Search for the cell housing the specified text and yield its (x, y) center coordinate. 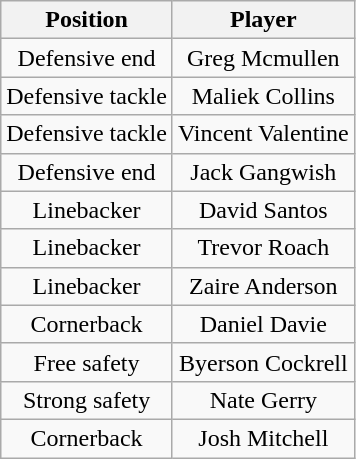
Trevor Roach (263, 248)
Zaire Anderson (263, 286)
Strong safety (87, 400)
Josh Mitchell (263, 438)
Vincent Valentine (263, 134)
Greg Mcmullen (263, 58)
Player (263, 20)
Byerson Cockrell (263, 362)
Jack Gangwish (263, 172)
Maliek Collins (263, 96)
Free safety (87, 362)
Nate Gerry (263, 400)
David Santos (263, 210)
Position (87, 20)
Daniel Davie (263, 324)
